Identify which cell holds the provided text, then report its (x, y) central coordinate. 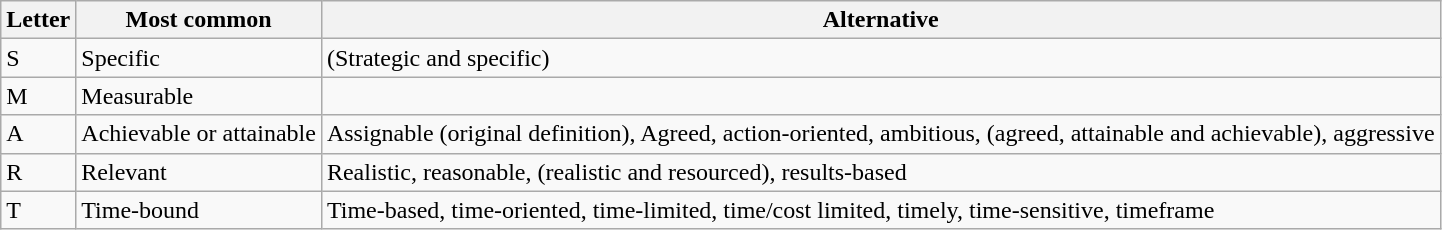
Time-bound (199, 210)
Achievable or attainable (199, 134)
Realistic, reasonable, (realistic and resourced), results-based (880, 172)
Specific (199, 58)
Relevant (199, 172)
Most common (199, 20)
Alternative (880, 20)
T (38, 210)
S (38, 58)
A (38, 134)
M (38, 96)
Letter (38, 20)
R (38, 172)
Assignable (original definition), Agreed, action-oriented, ambitious, (agreed, attainable and achievable), aggressive (880, 134)
Time-based, time-oriented, time-limited, time/cost limited, timely, time-sensitive, timeframe (880, 210)
Measurable (199, 96)
(Strategic and specific) (880, 58)
